Pinpoint the cell where the given text exists, returning its [X, Y] midpoint coordinate. 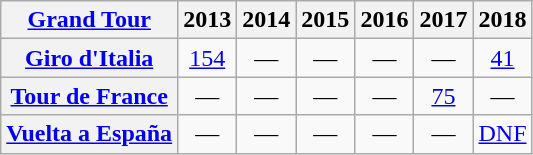
2016 [384, 20]
Grand Tour [90, 20]
2018 [502, 20]
Giro d'Italia [90, 58]
Vuelta a España [90, 134]
2014 [266, 20]
Tour de France [90, 96]
41 [502, 58]
75 [444, 96]
DNF [502, 134]
2013 [208, 20]
154 [208, 58]
2017 [444, 20]
2015 [326, 20]
